Detect which cell encompasses the target text, then output its [X, Y] center coordinate. 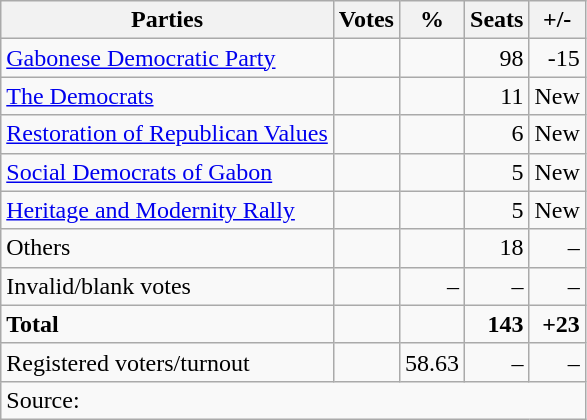
The Democrats [168, 96]
Registered voters/turnout [168, 362]
Seats [497, 20]
58.63 [432, 362]
Source: [294, 400]
Heritage and Modernity Rally [168, 210]
Invalid/blank votes [168, 286]
Votes [366, 20]
6 [497, 134]
Restoration of Republican Values [168, 134]
Social Democrats of Gabon [168, 172]
Total [168, 324]
Parties [168, 20]
143 [497, 324]
Gabonese Democratic Party [168, 58]
Others [168, 248]
+/- [557, 20]
18 [497, 248]
+23 [557, 324]
-15 [557, 58]
98 [497, 58]
% [432, 20]
11 [497, 96]
